Return [X, Y] of the center of cell containing provided text 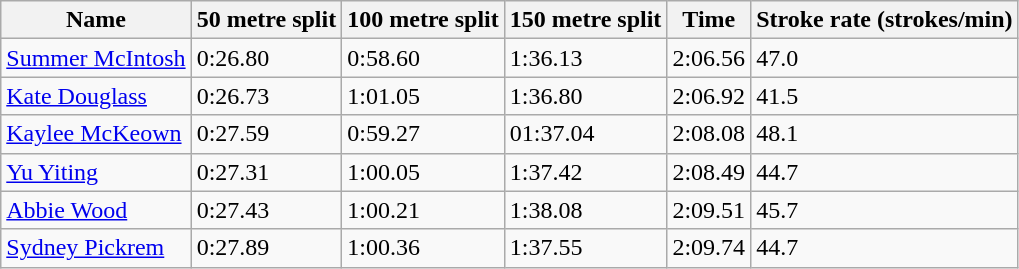
1:37.42 [586, 172]
1:00.36 [424, 248]
0:27.43 [266, 210]
0:27.59 [266, 134]
Name [96, 20]
1:38.08 [586, 210]
Yu Yiting [96, 172]
0:27.31 [266, 172]
Sydney Pickrem [96, 248]
1:01.05 [424, 96]
45.7 [884, 210]
Kaylee McKeown [96, 134]
0:59.27 [424, 134]
47.0 [884, 58]
0:26.73 [266, 96]
Kate Douglass [96, 96]
41.5 [884, 96]
1:00.21 [424, 210]
48.1 [884, 134]
2:08.49 [709, 172]
50 metre split [266, 20]
100 metre split [424, 20]
Abbie Wood [96, 210]
0:27.89 [266, 248]
2:08.08 [709, 134]
0:58.60 [424, 58]
2:06.92 [709, 96]
1:36.13 [586, 58]
Stroke rate (strokes/min) [884, 20]
1:37.55 [586, 248]
1:36.80 [586, 96]
1:00.05 [424, 172]
01:37.04 [586, 134]
2:09.74 [709, 248]
Time [709, 20]
2:06.56 [709, 58]
Summer McIntosh [96, 58]
0:26.80 [266, 58]
150 metre split [586, 20]
2:09.51 [709, 210]
